Capture the cell that displays the provided text and extract its (x, y) central coordinate. 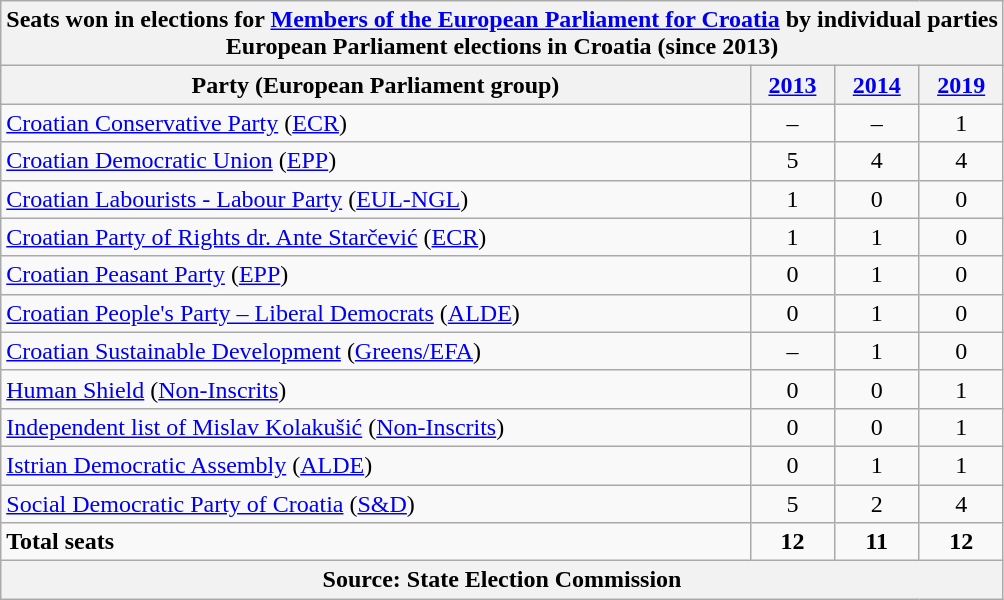
Party (European Parliament group) (376, 85)
Source: State Election Commission (502, 580)
2 (877, 503)
Istrian Democratic Assembly (ALDE) (376, 465)
11 (877, 542)
Croatian Democratic Union (EPP) (376, 161)
Independent list of Mislav Kolakušić (Non-Inscrits) (376, 427)
2013 (792, 85)
Croatian Labourists - Labour Party (EUL-NGL) (376, 199)
2019 (961, 85)
Total seats (376, 542)
Croatian Conservative Party (ECR) (376, 123)
Human Shield (Non-Inscrits) (376, 389)
Seats won in elections for Members of the European Parliament for Croatia by individual partiesEuropean Parliament elections in Croatia (since 2013) (502, 34)
Croatian Peasant Party (EPP) (376, 275)
Croatian Party of Rights dr. Ante Starčević (ECR) (376, 237)
Croatian People's Party – Liberal Democrats (ALDE) (376, 313)
Croatian Sustainable Development (Greens/EFA) (376, 351)
2014 (877, 85)
Social Democratic Party of Croatia (S&D) (376, 503)
